From the cell containing the given text, extract its center point as [x, y] coordinate. 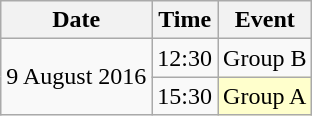
Group A [265, 96]
12:30 [185, 58]
9 August 2016 [76, 77]
Date [76, 20]
Event [265, 20]
15:30 [185, 96]
Group B [265, 58]
Time [185, 20]
